From the cell containing the given text, extract its center point as (x, y) coordinate. 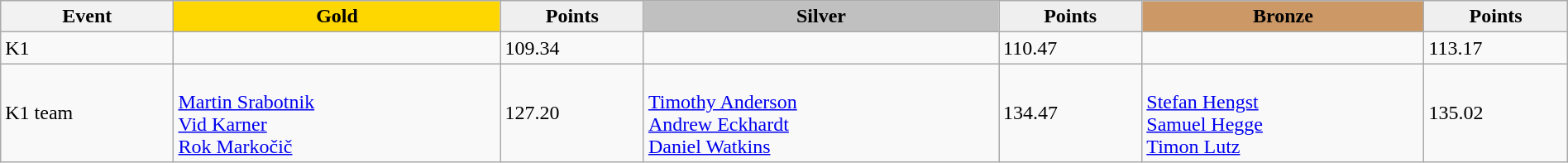
109.34 (572, 48)
K1 (88, 48)
Stefan HengstSamuel HeggeTimon Lutz (1284, 113)
Gold (337, 17)
127.20 (572, 113)
113.17 (1495, 48)
134.47 (1070, 113)
Martin SrabotnikVid KarnerRok Markočič (337, 113)
Event (88, 17)
K1 team (88, 113)
Bronze (1284, 17)
Timothy AndersonAndrew EckhardtDaniel Watkins (820, 113)
110.47 (1070, 48)
135.02 (1495, 113)
Silver (820, 17)
